Detect which cell encompasses the target text, then output its (x, y) center coordinate. 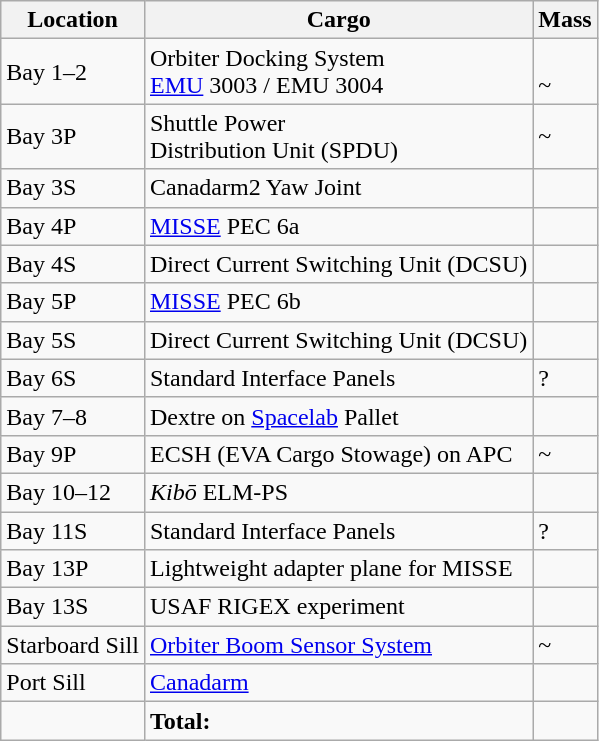
Port Sill (73, 683)
Bay 6S (73, 378)
Bay 4P (73, 226)
Bay 5S (73, 340)
Mass (565, 20)
Bay 9P (73, 454)
Bay 4S (73, 264)
Bay 3S (73, 188)
Canadarm2 Yaw Joint (338, 188)
Bay 11S (73, 531)
Orbiter Boom Sensor System (338, 645)
Cargo (338, 20)
Lightweight adapter plane for MISSE (338, 569)
Bay 3P (73, 136)
Dextre on Spacelab Pallet (338, 416)
USAF RIGEX experiment (338, 607)
Kibō ELM-PS (338, 492)
Shuttle Power Distribution Unit (SPDU) (338, 136)
Bay 13P (73, 569)
Bay 13S (73, 607)
Total: (338, 721)
Canadarm (338, 683)
Bay 1–2 (73, 72)
Starboard Sill (73, 645)
Location (73, 20)
ECSH (EVA Cargo Stowage) on APC (338, 454)
Bay 7–8 (73, 416)
MISSE PEC 6b (338, 302)
Orbiter Docking System EMU 3003 / EMU 3004 (338, 72)
Bay 5P (73, 302)
MISSE PEC 6a (338, 226)
Bay 10–12 (73, 492)
